From the cell containing the given text, extract its center point as [X, Y] coordinate. 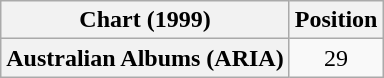
Australian Albums (ARIA) [145, 58]
29 [336, 58]
Position [336, 20]
Chart (1999) [145, 20]
